Pinpoint the cell where the given text exists, returning its (x, y) midpoint coordinate. 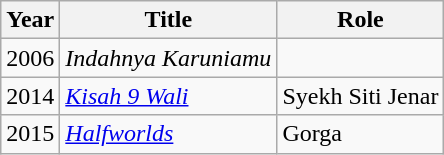
Kisah 9 Wali (168, 96)
Gorga (360, 134)
Role (360, 20)
Syekh Siti Jenar (360, 96)
2006 (30, 58)
Halfworlds (168, 134)
Indahnya Karuniamu (168, 58)
Title (168, 20)
2014 (30, 96)
2015 (30, 134)
Year (30, 20)
